Search for the cell housing the specified text and yield its [x, y] center coordinate. 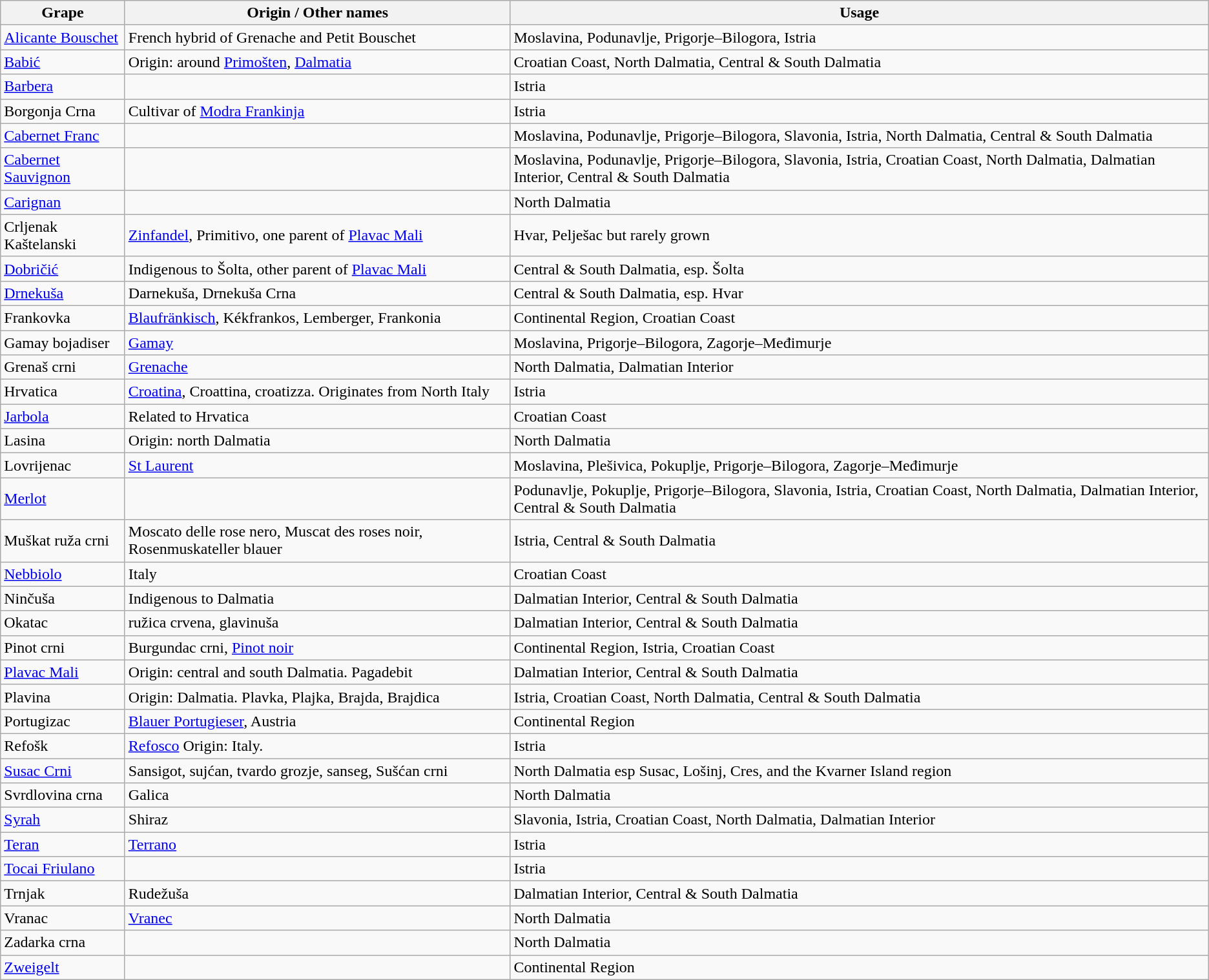
Origin: north Dalmatia [318, 441]
Nebbiolo [63, 574]
Gamay [318, 343]
Teran [63, 844]
Moscato delle rose nero, Muscat des roses noir, Rosenmuskateller blauer [318, 541]
Tocai Friulano [63, 869]
Croatina, Croattina, croatizza. Originates from North Italy [318, 392]
Borgonja Crna [63, 111]
Carignan [63, 202]
Origin / Other names [318, 13]
Continental Region, Croatian Coast [859, 318]
Slavonia, Istria, Croatian Coast, North Dalmatia, Dalmatian Interior [859, 820]
Zweigelt [63, 967]
Terrano [318, 844]
Ninčuša [63, 598]
Muškat ruža crni [63, 541]
Galica [318, 795]
Refosco Origin: Italy. [318, 746]
Zinfandel, Primitivo, one parent of Plavac Mali [318, 235]
Hrvatica [63, 392]
Indigenous to Šolta, other parent of Plavac Mali [318, 269]
Refošk [63, 746]
Central & South Dalmatia, esp. Hvar [859, 293]
Grape [63, 13]
Moslavina, Podunavlje, Prigorje–Bilogora, Slavonia, Istria, North Dalmatia, Central & South Dalmatia [859, 136]
Istria, Croatian Coast, North Dalmatia, Central & South Dalmatia [859, 697]
French hybrid of Grenache and Petit Bouschet [318, 37]
St Laurent [318, 465]
Okatac [63, 623]
Portugizac [63, 721]
Gamay bojadiser [63, 343]
Vranac [63, 918]
Indigenous to Dalmatia [318, 598]
Moslavina, Podunavlje, Prigorje–Bilogora, Slavonia, Istria, Croatian Coast, North Dalmatia, Dalmatian Interior, Central & South Dalmatia [859, 169]
Crljenak Kaštelanski [63, 235]
Origin: central and south Dalmatia. Pagadebit [318, 672]
Plavac Mali [63, 672]
Vranec [318, 918]
Alicante Bouschet [63, 37]
Origin: Dalmatia. Plavka, Plajka, Brajda, Brajdica [318, 697]
Blauer Portugieser, Austria [318, 721]
Sansigot, sujćan, tvardo grozje, sanseg, Sušćan crni [318, 770]
Blaufränkisch, Kékfrankos, Lemberger, Frankonia [318, 318]
Cultivar of Modra Frankinja [318, 111]
North Dalmatia, Dalmatian Interior [859, 367]
Grenache [318, 367]
Cabernet Sauvignon [63, 169]
Jarbola [63, 416]
Dobričić [63, 269]
Shiraz [318, 820]
Moslavina, Prigorje–Bilogora, Zagorje–Međimurje [859, 343]
Origin: around Primošten, Dalmatia [318, 62]
Susac Crni [63, 770]
Rudežuša [318, 893]
Istria, Central & South Dalmatia [859, 541]
Croatian Coast, North Dalmatia, Central & South Dalmatia [859, 62]
ružica crvena, glavinuša [318, 623]
Lasina [63, 441]
Zadarka crna [63, 943]
Merlot [63, 498]
Podunavlje, Pokuplje, Prigorje–Bilogora, Slavonia, Istria, Croatian Coast, North Dalmatia, Dalmatian Interior, Central & South Dalmatia [859, 498]
Central & South Dalmatia, esp. Šolta [859, 269]
Drnekuša [63, 293]
Lovrijenac [63, 465]
Darnekuša, Drnekuša Crna [318, 293]
Babić [63, 62]
Syrah [63, 820]
Related to Hrvatica [318, 416]
Moslavina, Plešivica, Pokuplje, Prigorje–Bilogora, Zagorje–Međimurje [859, 465]
North Dalmatia esp Susac, Lošinj, Cres, and the Kvarner Island region [859, 770]
Plavina [63, 697]
Italy [318, 574]
Svrdlovina crna [63, 795]
Cabernet Franc [63, 136]
Barbera [63, 87]
Trnjak [63, 893]
Burgundac crni, Pinot noir [318, 648]
Frankovka [63, 318]
Pinot crni [63, 648]
Continental Region, Istria, Croatian Coast [859, 648]
Grenaš crni [63, 367]
Hvar, Pelješac but rarely grown [859, 235]
Usage [859, 13]
Moslavina, Podunavlje, Prigorje–Bilogora, Istria [859, 37]
